Output the (x, y) coordinate of the center of the cell containing the given text.  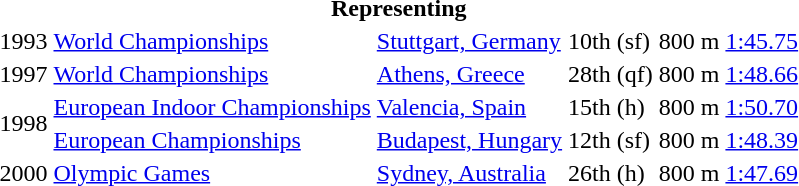
28th (qf) (611, 74)
European Indoor Championships (212, 107)
Athens, Greece (469, 74)
10th (sf) (611, 41)
Stuttgart, Germany (469, 41)
European Championships (212, 140)
Valencia, Spain (469, 107)
Budapest, Hungary (469, 140)
12th (sf) (611, 140)
15th (h) (611, 107)
